Search for the cell housing the specified text and yield its (X, Y) center coordinate. 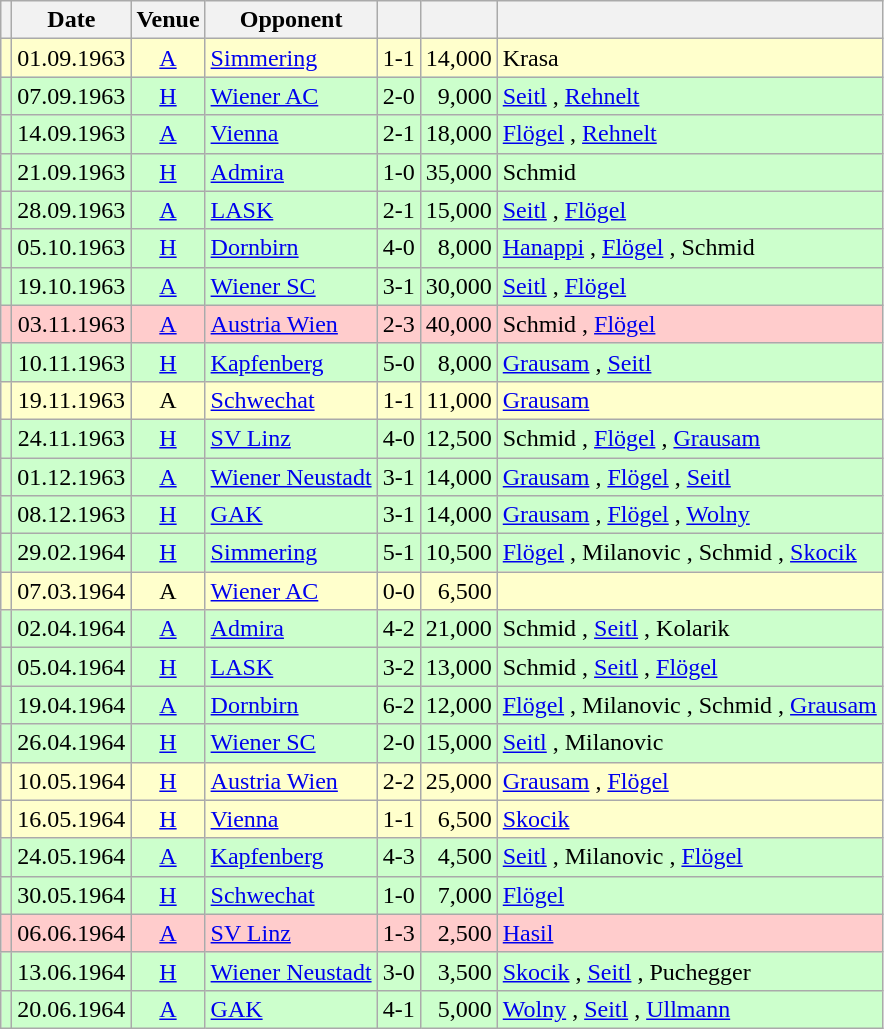
Hanappi , Flögel , Schmid (690, 248)
Opponent (291, 20)
13,000 (458, 667)
10,500 (458, 553)
Schmid (690, 172)
18,000 (458, 134)
Krasa (690, 58)
07.09.1963 (72, 96)
5-0 (398, 362)
Flögel (690, 895)
Grausam , Flögel , Wolny (690, 515)
1-3 (398, 933)
0-0 (398, 591)
5,000 (458, 1009)
Seitl , Milanovic (690, 743)
Grausam , Flögel (690, 781)
4,500 (458, 857)
Skocik (690, 819)
Seitl , Rehnelt (690, 96)
29.02.1964 (72, 553)
05.04.1964 (72, 667)
2,500 (458, 933)
24.05.1964 (72, 857)
16.05.1964 (72, 819)
4-1 (398, 1009)
11,000 (458, 400)
25,000 (458, 781)
14.09.1963 (72, 134)
3-2 (398, 667)
Hasil (690, 933)
40,000 (458, 324)
21,000 (458, 629)
Seitl , Milanovic , Flögel (690, 857)
21.09.1963 (72, 172)
7,000 (458, 895)
06.06.1964 (72, 933)
01.12.1963 (72, 477)
Venue (168, 20)
4-2 (398, 629)
10.05.1964 (72, 781)
Schmid , Flögel , Grausam (690, 438)
19.04.1964 (72, 705)
2-2 (398, 781)
01.09.1963 (72, 58)
19.11.1963 (72, 400)
Flögel , Rehnelt (690, 134)
9,000 (458, 96)
26.04.1964 (72, 743)
5-1 (398, 553)
12,500 (458, 438)
Grausam (690, 400)
07.03.1964 (72, 591)
30,000 (458, 286)
10.11.1963 (72, 362)
Schmid , Flögel (690, 324)
24.11.1963 (72, 438)
4-3 (398, 857)
Schmid , Seitl , Kolarik (690, 629)
20.06.1964 (72, 1009)
03.11.1963 (72, 324)
05.10.1963 (72, 248)
Grausam , Flögel , Seitl (690, 477)
Skocik , Seitl , Puchegger (690, 971)
Wolny , Seitl , Ullmann (690, 1009)
08.12.1963 (72, 515)
Date (72, 20)
19.10.1963 (72, 286)
02.04.1964 (72, 629)
Grausam , Seitl (690, 362)
Schmid , Seitl , Flögel (690, 667)
28.09.1963 (72, 210)
3-0 (398, 971)
30.05.1964 (72, 895)
2-3 (398, 324)
6-2 (398, 705)
3,500 (458, 971)
12,000 (458, 705)
Flögel , Milanovic , Schmid , Grausam (690, 705)
Flögel , Milanovic , Schmid , Skocik (690, 553)
13.06.1964 (72, 971)
35,000 (458, 172)
